Output the [x, y] coordinate of the center of the cell containing the given text.  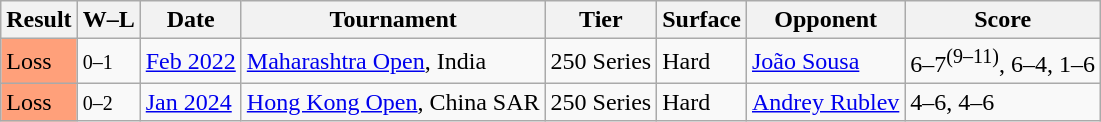
Feb 2022 [190, 62]
Tournament [393, 20]
Score [1003, 20]
Hong Kong Open, China SAR [393, 102]
6–7(9–11), 6–4, 1–6 [1003, 62]
Date [190, 20]
Andrey Rublev [825, 102]
Tier [601, 20]
4–6, 4–6 [1003, 102]
0–1 [108, 62]
Jan 2024 [190, 102]
0–2 [108, 102]
João Sousa [825, 62]
Maharashtra Open, India [393, 62]
Surface [702, 20]
W–L [108, 20]
Result [39, 20]
Opponent [825, 20]
